Capture the cell that displays the provided text and extract its [x, y] central coordinate. 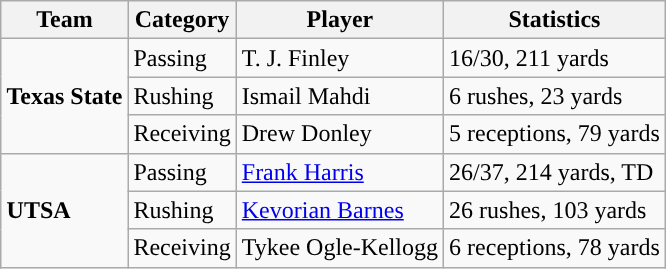
Category [182, 20]
Texas State [64, 96]
26 rushes, 103 yards [555, 210]
26/37, 214 yards, TD [555, 172]
Frank Harris [340, 172]
Ismail Mahdi [340, 96]
16/30, 211 yards [555, 58]
Tykee Ogle-Kellogg [340, 248]
UTSA [64, 210]
6 receptions, 78 yards [555, 248]
Player [340, 20]
6 rushes, 23 yards [555, 96]
Team [64, 20]
Drew Donley [340, 134]
T. J. Finley [340, 58]
Statistics [555, 20]
5 receptions, 79 yards [555, 134]
Kevorian Barnes [340, 210]
